Output the (x, y) coordinate of the center of the cell containing the given text.  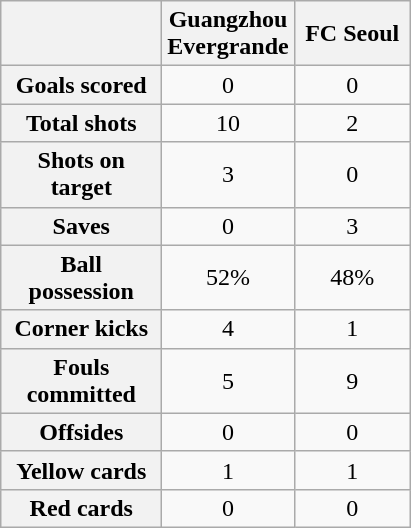
Guangzhou Evergrande (228, 34)
Shots on target (82, 174)
2 (352, 123)
Yellow cards (82, 470)
Fouls committed (82, 380)
Red cards (82, 508)
Corner kicks (82, 329)
48% (352, 278)
Offsides (82, 432)
Ball possession (82, 278)
Saves (82, 226)
Total shots (82, 123)
4 (228, 329)
52% (228, 278)
10 (228, 123)
Goals scored (82, 85)
5 (228, 380)
FC Seoul (352, 34)
9 (352, 380)
